Return [X, Y] of the center of cell containing provided text 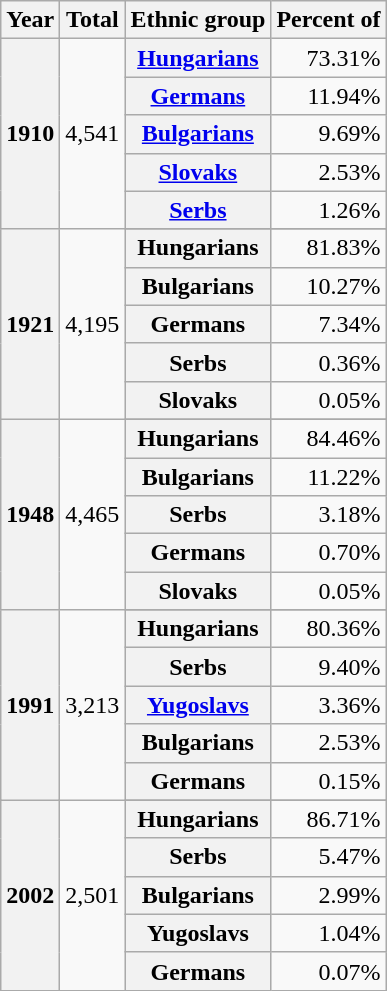
81.83% [328, 248]
80.36% [328, 629]
4,195 [92, 324]
9.69% [328, 134]
4,465 [92, 514]
1948 [30, 514]
2002 [30, 895]
84.46% [328, 438]
86.71% [328, 819]
1991 [30, 705]
Percent of [328, 20]
0.15% [328, 781]
3.36% [328, 705]
0.36% [328, 362]
1910 [30, 134]
1921 [30, 324]
11.22% [328, 477]
3,213 [92, 705]
Ethnic group [198, 20]
5.47% [328, 857]
1.04% [328, 933]
Total [92, 20]
0.07% [328, 971]
4,541 [92, 134]
9.40% [328, 667]
10.27% [328, 286]
73.31% [328, 58]
7.34% [328, 324]
Year [30, 20]
11.94% [328, 96]
0.70% [328, 553]
2.99% [328, 895]
2,501 [92, 895]
3.18% [328, 515]
1.26% [328, 210]
